Find where the given text appears and provide that cell's center as [x, y] coordinate. 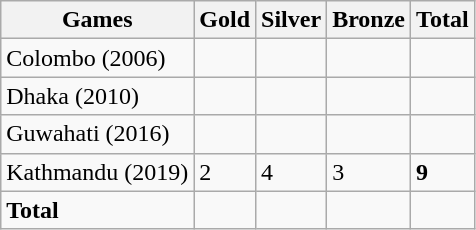
4 [292, 172]
Kathmandu (2019) [98, 172]
Games [98, 20]
Dhaka (2010) [98, 96]
3 [369, 172]
Gold [225, 20]
Guwahati (2016) [98, 134]
Silver [292, 20]
2 [225, 172]
Bronze [369, 20]
9 [443, 172]
Colombo (2006) [98, 58]
